Return the (x, y) coordinate for the center point of the cell that contains the specified text.  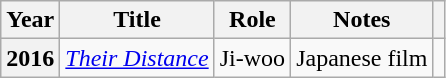
Japanese film (362, 58)
Year (30, 20)
Notes (362, 20)
Their Distance (137, 58)
Ji-woo (252, 58)
2016 (30, 58)
Role (252, 20)
Title (137, 20)
